Find where the given text appears and provide that cell's center as [X, Y] coordinate. 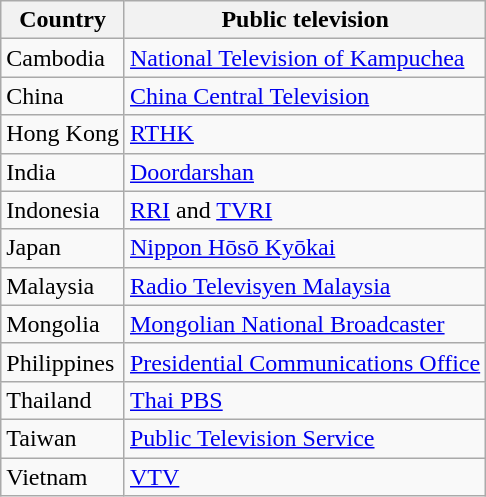
Thailand [63, 400]
India [63, 172]
Taiwan [63, 438]
Hong Kong [63, 134]
Radio Televisyen Malaysia [304, 286]
RRI and TVRI [304, 210]
Nippon Hōsō Kyōkai [304, 248]
Presidential Communications Office [304, 362]
Philippines [63, 362]
Country [63, 20]
Mongolia [63, 324]
National Television of Kampuchea [304, 58]
VTV [304, 477]
Doordarshan [304, 172]
Vietnam [63, 477]
China Central Television [304, 96]
Indonesia [63, 210]
Mongolian National Broadcaster [304, 324]
Cambodia [63, 58]
Public television [304, 20]
Malaysia [63, 286]
China [63, 96]
Japan [63, 248]
RTHK [304, 134]
Public Television Service [304, 438]
Thai PBS [304, 400]
